Find where the given text appears and provide that cell's center as [X, Y] coordinate. 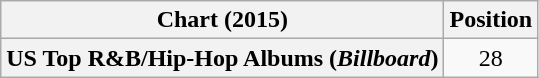
US Top R&B/Hip-Hop Albums (Billboard) [222, 58]
Chart (2015) [222, 20]
28 [491, 58]
Position [491, 20]
